Return (X, Y) of the center of cell containing provided text 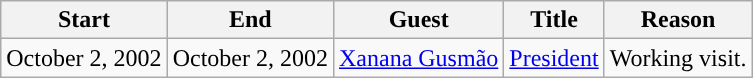
Title (554, 20)
Working visit. (678, 58)
Guest (418, 20)
Reason (678, 20)
End (250, 20)
President (554, 58)
Xanana Gusmão (418, 58)
Start (84, 20)
